Extract the (X, Y) coordinate from the center of the cell holding the provided text.  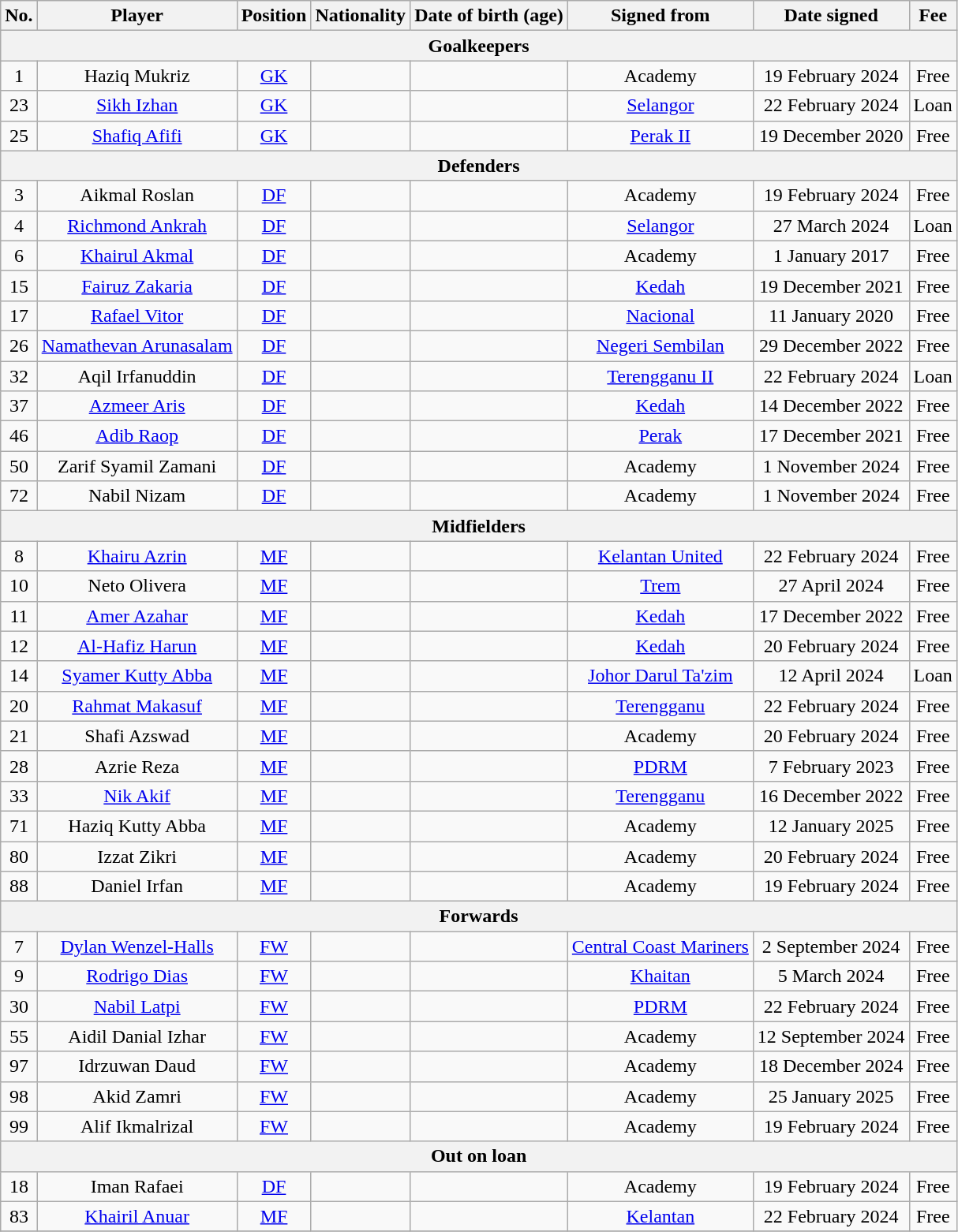
18 December 2024 (831, 1066)
Al-Hafiz Harun (137, 646)
Date signed (831, 16)
27 April 2024 (831, 586)
29 December 2022 (831, 345)
Aqil Irfanuddin (137, 376)
Negeri Sembilan (660, 345)
26 (19, 345)
Rahmat Makasuf (137, 706)
1 (19, 76)
Aidil Danial Izhar (137, 1036)
Akid Zamri (137, 1096)
80 (19, 856)
Azrie Reza (137, 766)
27 March 2024 (831, 226)
Zarif Syamil Zamani (137, 466)
2 September 2024 (831, 946)
Shafiq Afifi (137, 136)
Position (274, 16)
12 (19, 646)
Kelantan (660, 1216)
Player (137, 16)
83 (19, 1216)
11 (19, 616)
Date of birth (age) (489, 16)
20 (19, 706)
Khairil Anuar (137, 1216)
32 (19, 376)
98 (19, 1096)
37 (19, 406)
Central Coast Mariners (660, 946)
46 (19, 436)
25 January 2025 (831, 1096)
Aikmal Roslan (137, 196)
8 (19, 556)
Signed from (660, 16)
17 (19, 315)
23 (19, 106)
Fee (933, 16)
Daniel Irfan (137, 887)
16 December 2022 (831, 796)
Fairuz Zakaria (137, 286)
Nik Akif (137, 796)
18 (19, 1186)
Terengganu II (660, 376)
12 September 2024 (831, 1036)
Amer Azahar (137, 616)
Azmeer Aris (137, 406)
Trem (660, 586)
4 (19, 226)
Perak II (660, 136)
Rodrigo Dias (137, 976)
Perak (660, 436)
Kelantan United (660, 556)
25 (19, 136)
Nationality (361, 16)
9 (19, 976)
Idrzuwan Daud (137, 1066)
99 (19, 1126)
Out on loan (479, 1156)
No. (19, 16)
71 (19, 826)
Khaitan (660, 976)
50 (19, 466)
88 (19, 887)
Nabil Nizam (137, 496)
Adib Raop (137, 436)
Khairu Azrin (137, 556)
Dylan Wenzel-Halls (137, 946)
19 December 2020 (831, 136)
Izzat Zikri (137, 856)
Shafi Azswad (137, 736)
21 (19, 736)
Sikh Izhan (137, 106)
1 January 2017 (831, 256)
Iman Rafaei (137, 1186)
7 February 2023 (831, 766)
Haziq Mukriz (137, 76)
Richmond Ankrah (137, 226)
Johor Darul Ta'zim (660, 676)
Khairul Akmal (137, 256)
6 (19, 256)
Namathevan Arunasalam (137, 345)
Defenders (479, 166)
17 December 2021 (831, 436)
14 December 2022 (831, 406)
19 December 2021 (831, 286)
97 (19, 1066)
11 January 2020 (831, 315)
3 (19, 196)
14 (19, 676)
33 (19, 796)
Syamer Kutty Abba (137, 676)
Nabil Latpi (137, 1006)
Midfielders (479, 526)
Haziq Kutty Abba (137, 826)
Rafael Vitor (137, 315)
12 January 2025 (831, 826)
72 (19, 496)
Forwards (479, 917)
30 (19, 1006)
55 (19, 1036)
5 March 2024 (831, 976)
Goalkeepers (479, 46)
Alif Ikmalrizal (137, 1126)
17 December 2022 (831, 616)
12 April 2024 (831, 676)
Nacional (660, 315)
Neto Olivera (137, 586)
7 (19, 946)
28 (19, 766)
10 (19, 586)
15 (19, 286)
